Locate the cell with the specified text and output its [x, y] center coordinate. 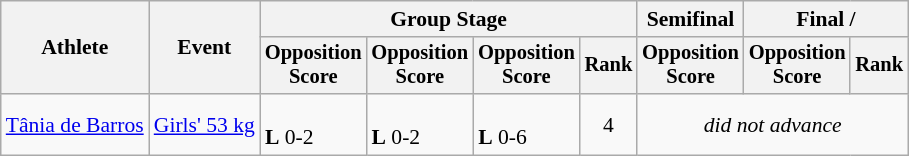
did not advance [772, 124]
Girls' 53 kg [204, 124]
Tânia de Barros [75, 124]
Group Stage [448, 19]
Final / [826, 19]
L 0-6 [526, 124]
Semifinal [690, 19]
4 [609, 124]
Event [204, 48]
Athlete [75, 48]
